Pinpoint the cell where the given text exists, returning its [x, y] midpoint coordinate. 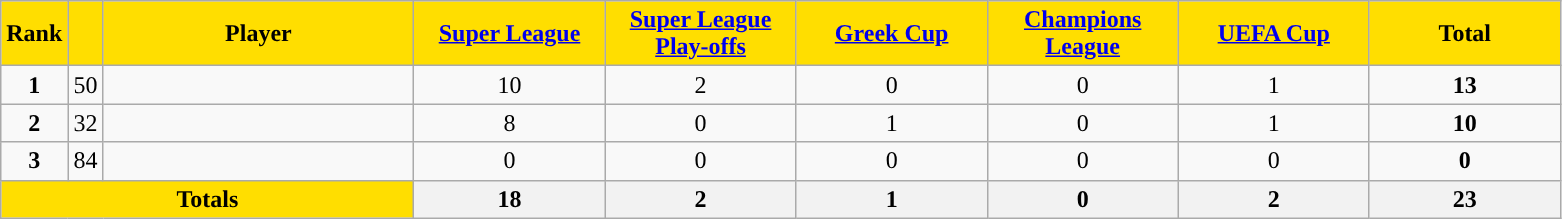
Super League Play-offs [700, 34]
Player [258, 34]
13 [1464, 85]
Champions League [1082, 34]
8 [510, 123]
Greek Cup [892, 34]
18 [510, 199]
Super League [510, 34]
Total [1464, 34]
Rank [34, 34]
23 [1464, 199]
UEFA Cup [1274, 34]
Totals [208, 199]
84 [86, 161]
3 [34, 161]
50 [86, 85]
32 [86, 123]
